Return (X, Y) of the center of cell containing provided text 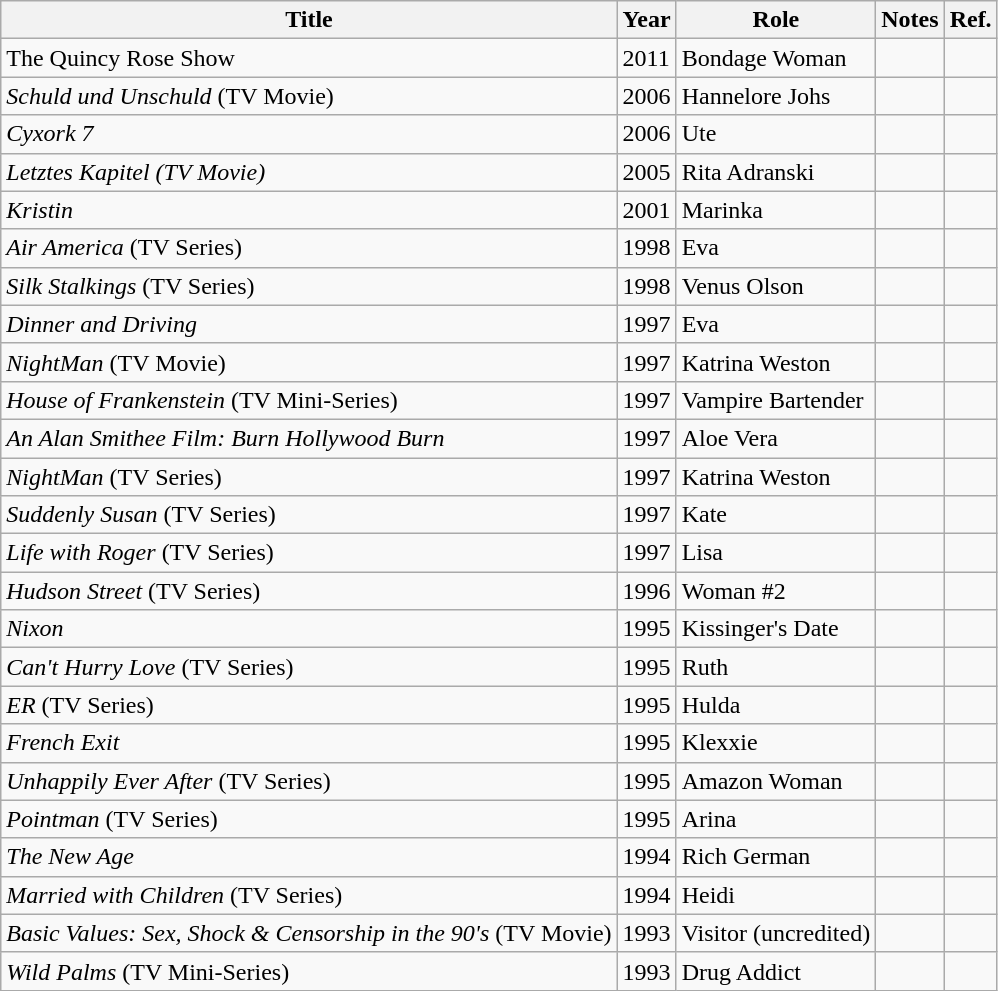
Kissinger's Date (776, 629)
Ute (776, 134)
NightMan (TV Series) (309, 477)
Life with Roger (TV Series) (309, 553)
Nixon (309, 629)
NightMan (TV Movie) (309, 362)
The New Age (309, 857)
1996 (646, 591)
Venus Olson (776, 286)
Air America (TV Series) (309, 248)
Kate (776, 515)
Visitor (uncredited) (776, 933)
Year (646, 20)
Aloe Vera (776, 438)
2011 (646, 58)
Wild Palms (TV Mini-Series) (309, 971)
Silk Stalkings (TV Series) (309, 286)
French Exit (309, 743)
Pointman (TV Series) (309, 819)
Role (776, 20)
An Alan Smithee Film: Burn Hollywood Burn (309, 438)
Suddenly Susan (TV Series) (309, 515)
Rich German (776, 857)
Hulda (776, 705)
Title (309, 20)
Lisa (776, 553)
Basic Values: Sex, Shock & Censorship in the 90's (TV Movie) (309, 933)
2005 (646, 172)
Ref. (970, 20)
Hudson Street (TV Series) (309, 591)
Can't Hurry Love (TV Series) (309, 667)
2001 (646, 210)
Kristin (309, 210)
Rita Adranski (776, 172)
Notes (910, 20)
Marinka (776, 210)
Married with Children (TV Series) (309, 895)
Letztes Kapitel (TV Movie) (309, 172)
Klexxie (776, 743)
House of Frankenstein (TV Mini-Series) (309, 400)
Schuld und Unschuld (TV Movie) (309, 96)
Heidi (776, 895)
Dinner and Driving (309, 324)
Vampire Bartender (776, 400)
Woman #2 (776, 591)
Drug Addict (776, 971)
The Quincy Rose Show (309, 58)
Hannelore Johs (776, 96)
Arina (776, 819)
Ruth (776, 667)
Amazon Woman (776, 781)
Cyxork 7 (309, 134)
Unhappily Ever After (TV Series) (309, 781)
ER (TV Series) (309, 705)
Bondage Woman (776, 58)
